Scan for the cell matching the given text and deliver its [X, Y] coordinate at center. 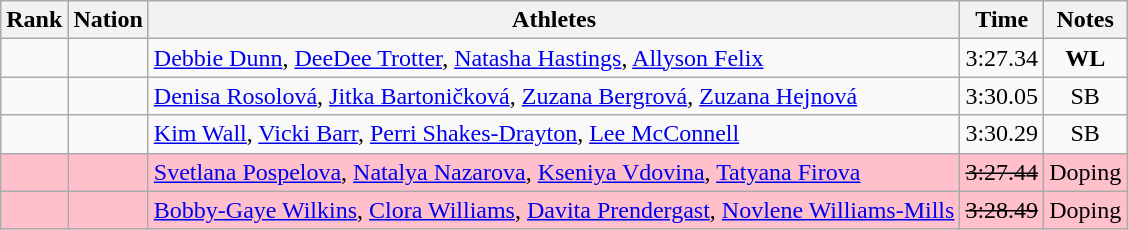
3:30.05 [1002, 96]
WL [1086, 58]
Denisa Rosolová, Jitka Bartoničková, Zuzana Bergrová, Zuzana Hejnová [554, 96]
Svetlana Pospelova, Natalya Nazarova, Kseniya Vdovina, Tatyana Firova [554, 172]
Notes [1086, 20]
Athletes [554, 20]
3:27.34 [1002, 58]
Kim Wall, Vicki Barr, Perri Shakes-Drayton, Lee McConnell [554, 134]
3:28.49 [1002, 210]
3:30.29 [1002, 134]
Bobby-Gaye Wilkins, Clora Williams, Davita Prendergast, Novlene Williams-Mills [554, 210]
Debbie Dunn, DeeDee Trotter, Natasha Hastings, Allyson Felix [554, 58]
Rank [34, 20]
3:27.44 [1002, 172]
Time [1002, 20]
Nation [108, 20]
